Locate the cell with the specified text and output its (X, Y) center coordinate. 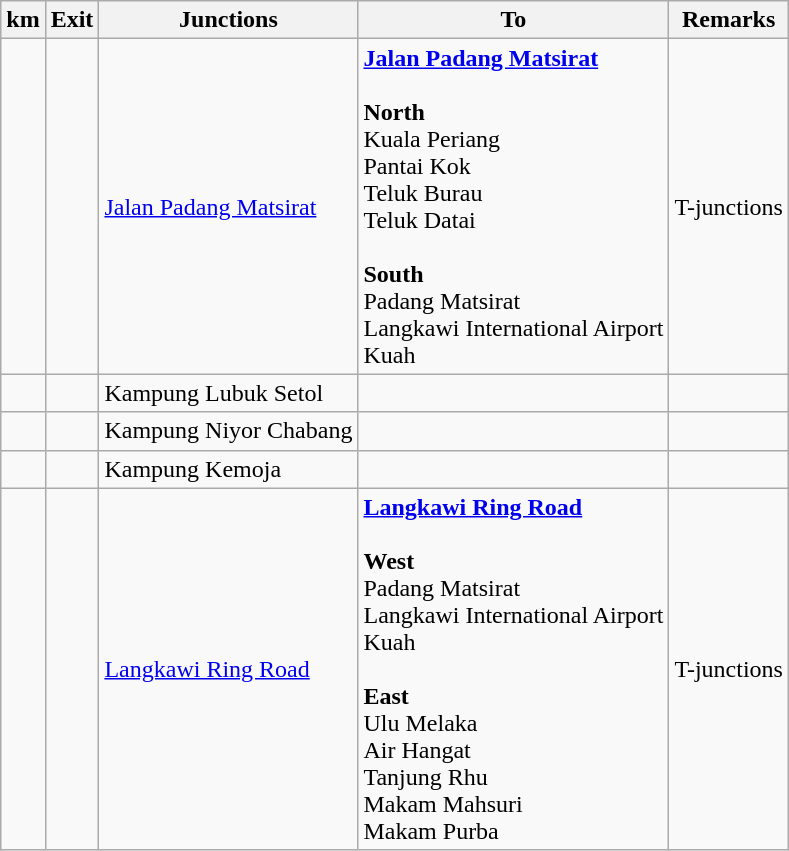
Kampung Niyor Chabang (228, 431)
Kampung Kemoja (228, 469)
Jalan Padang MatsiratNorth Kuala Periang Pantai Kok Teluk Burau Teluk DataiSouth Padang Matsirat Langkawi International Airport Kuah (514, 206)
Langkawi Ring RoadWest Padang Matsirat Langkawi International Airport KuahEast Ulu Melaka Air Hangat Tanjung RhuMakam MahsuriMakam Purba (514, 669)
Remarks (729, 20)
Jalan Padang Matsirat (228, 206)
Junctions (228, 20)
To (514, 20)
Kampung Lubuk Setol (228, 393)
Langkawi Ring Road (228, 669)
Exit (72, 20)
km (23, 20)
